Return (X, Y) of the center of cell containing provided text 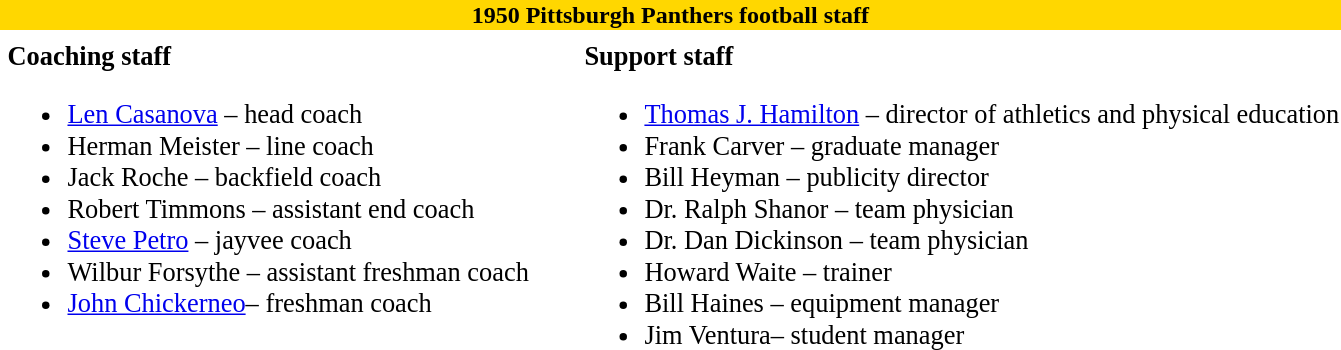
1950 Pittsburgh Panthers football staff (670, 15)
